Pinpoint the cell where the given text exists, returning its (x, y) midpoint coordinate. 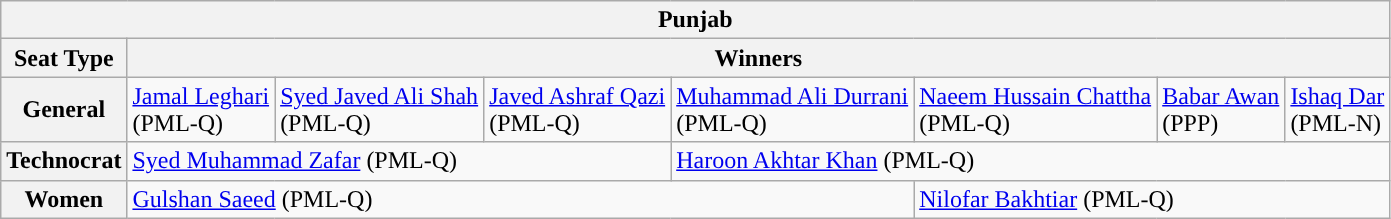
Winners (758, 58)
Nilofar Bakhtiar (PML-Q) (1152, 199)
Gulshan Saeed (PML-Q) (520, 199)
Jamal Leghari(PML-Q) (201, 110)
Muhammad Ali Durrani(PML-Q) (792, 110)
Syed Muhammad Zafar (PML-Q) (399, 161)
Javed Ashraf Qazi(PML-Q) (578, 110)
Syed Javed Ali Shah(PML-Q) (380, 110)
Women (64, 199)
Punjab (696, 20)
Babar Awan(PPP) (1221, 110)
Seat Type (64, 58)
General (64, 110)
Haroon Akhtar Khan (PML-Q) (1030, 161)
Ishaq Dar(PML-N) (1338, 110)
Technocrat (64, 161)
Naeem Hussain Chattha(PML-Q) (1036, 110)
